For the text-containing cell, return its midpoint in [X, Y] coordinate format. 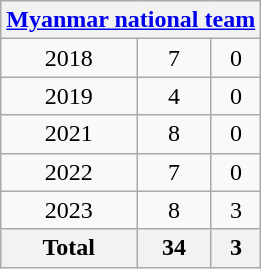
2023 [69, 210]
2021 [69, 134]
34 [174, 248]
Total [69, 248]
2018 [69, 58]
2022 [69, 172]
Myanmar national team [131, 20]
2019 [69, 96]
4 [174, 96]
